Search for the cell housing the specified text and yield its (x, y) center coordinate. 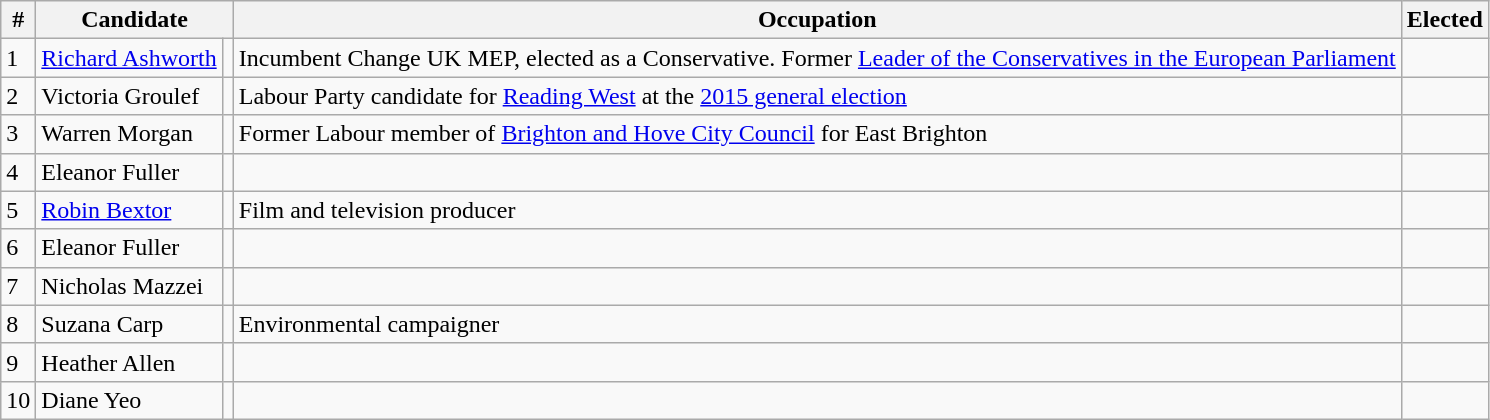
Nicholas Mazzei (129, 286)
Victoria Groulef (129, 96)
Richard Ashworth (129, 58)
Diane Yeo (129, 400)
Former Labour member of Brighton and Hove City Council for East Brighton (817, 134)
Elected (1444, 20)
Suzana Carp (129, 324)
Occupation (817, 20)
5 (18, 210)
9 (18, 362)
2 (18, 96)
Labour Party candidate for Reading West at the 2015 general election (817, 96)
Incumbent Change UK MEP, elected as a Conservative. Former Leader of the Conservatives in the European Parliament (817, 58)
Robin Bextor (129, 210)
Candidate (134, 20)
Film and television producer (817, 210)
10 (18, 400)
Warren Morgan (129, 134)
8 (18, 324)
1 (18, 58)
# (18, 20)
7 (18, 286)
6 (18, 248)
Environmental campaigner (817, 324)
3 (18, 134)
Heather Allen (129, 362)
4 (18, 172)
